Locate the cell with the specified text and output its [x, y] center coordinate. 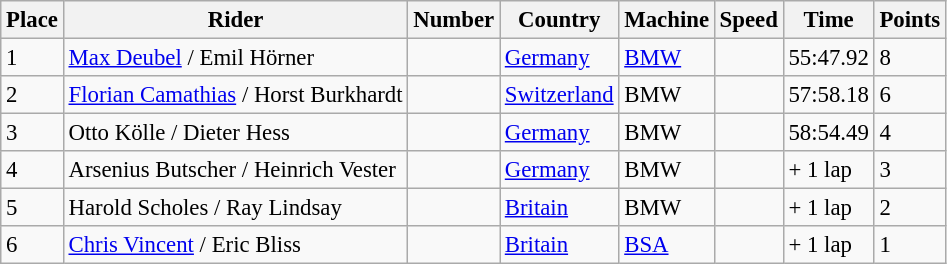
Country [560, 20]
Rider [236, 20]
Points [910, 20]
Arsenius Butscher / Heinrich Vester [236, 170]
57:58.18 [828, 95]
Number [454, 20]
Machine [666, 20]
5 [32, 208]
Switzerland [560, 95]
Speed [748, 20]
Otto Kölle / Dieter Hess [236, 133]
Place [32, 20]
58:54.49 [828, 133]
Chris Vincent / Eric Bliss [236, 245]
55:47.92 [828, 58]
Harold Scholes / Ray Lindsay [236, 208]
BSA [666, 245]
Max Deubel / Emil Hörner [236, 58]
Florian Camathias / Horst Burkhardt [236, 95]
Time [828, 20]
8 [910, 58]
